Search for the cell housing the specified text and yield its [x, y] center coordinate. 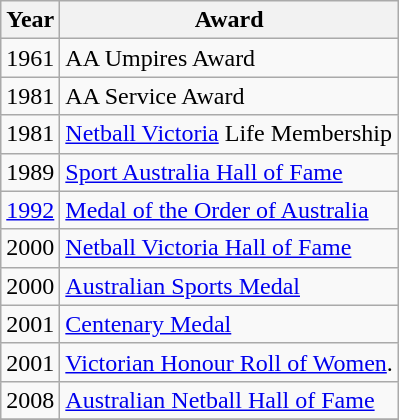
2008 [30, 400]
Medal of the Order of Australia [230, 210]
Centenary Medal [230, 324]
1992 [30, 210]
Year [30, 20]
AA Umpires Award [230, 58]
Netball Victoria Life Membership [230, 134]
1961 [30, 58]
1989 [30, 172]
AA Service Award [230, 96]
Victorian Honour Roll of Women. [230, 362]
Australian Sports Medal [230, 286]
Australian Netball Hall of Fame [230, 400]
Award [230, 20]
Sport Australia Hall of Fame [230, 172]
Netball Victoria Hall of Fame [230, 248]
